Locate the cell with the specified text and output its [x, y] center coordinate. 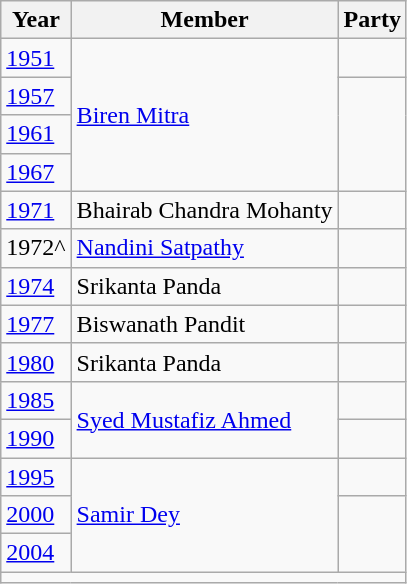
1951 [36, 58]
Biren Mitra [204, 115]
1980 [36, 362]
1974 [36, 286]
1971 [36, 210]
2000 [36, 515]
Nandini Satpathy [204, 248]
Party [372, 20]
Member [204, 20]
Bhairab Chandra Mohanty [204, 210]
1967 [36, 172]
1972^ [36, 248]
1977 [36, 324]
Biswanath Pandit [204, 324]
Samir Dey [204, 515]
1995 [36, 477]
Year [36, 20]
1985 [36, 400]
Syed Mustafiz Ahmed [204, 419]
1957 [36, 96]
2004 [36, 553]
1990 [36, 438]
1961 [36, 134]
